Extract the [X, Y] coordinate from the center of the cell holding the provided text.  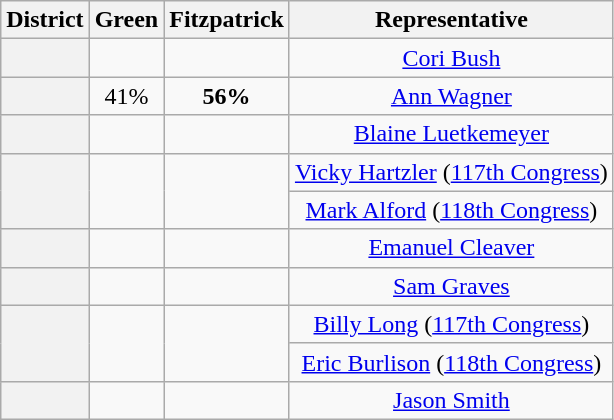
Vicky Hartzler (117th Congress) [451, 172]
41% [126, 96]
Blaine Luetkemeyer [451, 134]
Green [126, 20]
Fitzpatrick [227, 20]
56% [227, 96]
Mark Alford (118th Congress) [451, 210]
Cori Bush [451, 58]
Jason Smith [451, 400]
Representative [451, 20]
Ann Wagner [451, 96]
District [45, 20]
Eric Burlison (118th Congress) [451, 362]
Emanuel Cleaver [451, 248]
Sam Graves [451, 286]
Billy Long (117th Congress) [451, 324]
